Locate the cell with the specified text and output its [X, Y] center coordinate. 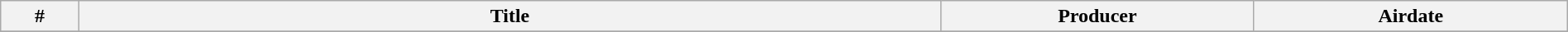
Title [509, 16]
Producer [1097, 16]
# [40, 16]
Airdate [1411, 16]
